Return the [x, y] coordinate for the center point of the cell that contains the specified text.  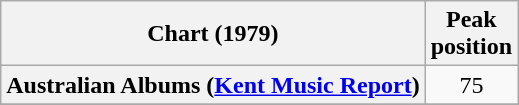
Chart (1979) [213, 34]
75 [471, 85]
Peakposition [471, 34]
Australian Albums (Kent Music Report) [213, 85]
